Extract the [X, Y] coordinate from the center of the cell holding the provided text.  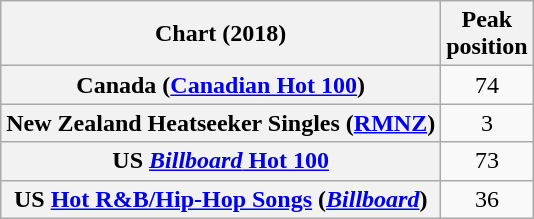
3 [487, 123]
74 [487, 85]
Peakposition [487, 34]
Canada (Canadian Hot 100) [221, 85]
Chart (2018) [221, 34]
73 [487, 161]
New Zealand Heatseeker Singles (RMNZ) [221, 123]
US Hot R&B/Hip-Hop Songs (Billboard) [221, 199]
36 [487, 199]
US Billboard Hot 100 [221, 161]
